For the text-containing cell, return its midpoint in [X, Y] coordinate format. 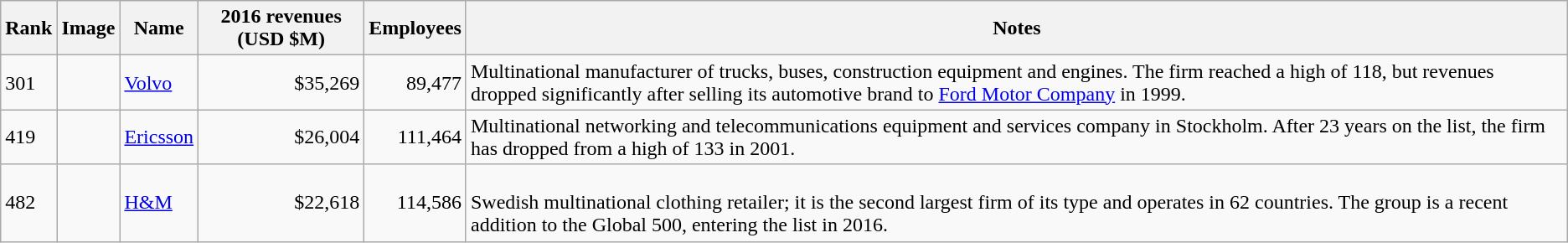
Employees [415, 28]
114,586 [415, 203]
$35,269 [281, 82]
111,464 [415, 137]
Ericsson [159, 137]
Volvo [159, 82]
482 [28, 203]
Image [89, 28]
419 [28, 137]
H&M [159, 203]
301 [28, 82]
$22,618 [281, 203]
Rank [28, 28]
Notes [1017, 28]
Name [159, 28]
$26,004 [281, 137]
2016 revenues (USD $M) [281, 28]
89,477 [415, 82]
